Find where the given text appears and provide that cell's center as [x, y] coordinate. 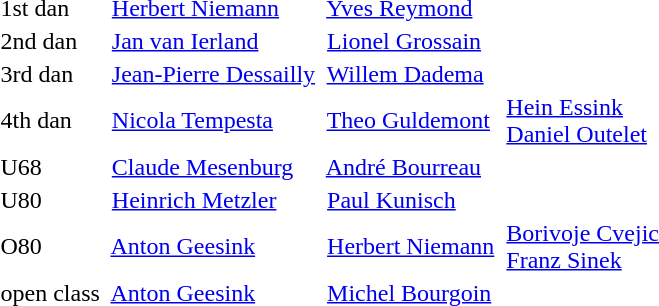
Herbert Niemann [408, 246]
Anton Geesink [210, 246]
Theo Guldemont [408, 120]
Paul Kunisch [408, 200]
Lionel Grossain [408, 41]
Nicola Tempesta [210, 120]
Jan van Ierland [210, 41]
André Bourreau [408, 167]
Jean-Pierre Dessailly [210, 74]
Claude Mesenburg [210, 167]
Heinrich Metzler [210, 200]
Willem Dadema [408, 74]
